Identify which cell holds the provided text, then report its (x, y) central coordinate. 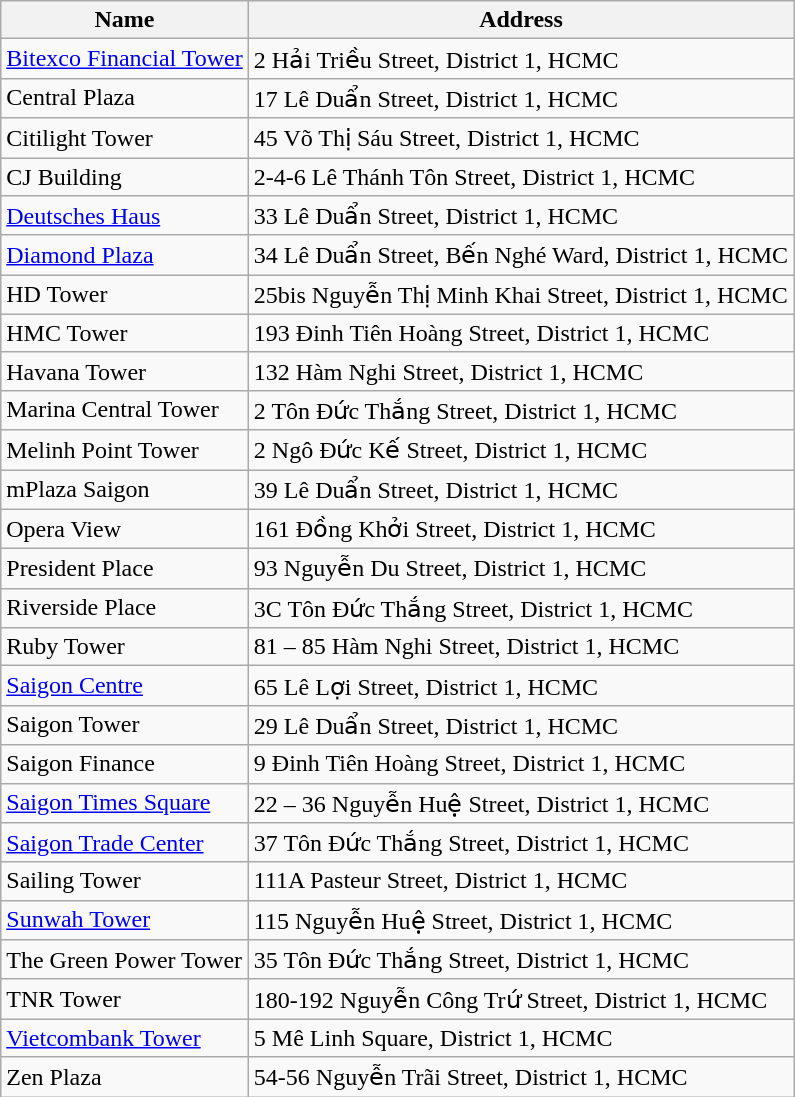
Havana Tower (125, 371)
Ruby Tower (125, 647)
180-192 Nguyễn Công Trứ Street, District 1, HCMC (520, 999)
22 – 36 Nguyễn Huệ Street, District 1, HCMC (520, 803)
2 Ngô Đức Kế Street, District 1, HCMC (520, 450)
Melinh Point Tower (125, 450)
115 Nguyễn Huệ Street, District 1, HCMC (520, 920)
TNR Tower (125, 999)
Central Plaza (125, 98)
34 Lê Duẩn Street, Bến Nghé Ward, District 1, HCMC (520, 255)
HD Tower (125, 295)
Saigon Finance (125, 764)
Sailing Tower (125, 881)
9 Đinh Tiên Hoàng Street, District 1, HCMC (520, 764)
111A Pasteur Street, District 1, HCMC (520, 881)
Address (520, 20)
29 Lê Duẩn Street, District 1, HCMC (520, 725)
17 Lê Duẩn Street, District 1, HCMC (520, 98)
Saigon Times Square (125, 803)
Citilight Tower (125, 138)
45 Võ Thị Sáu Street, District 1, HCMC (520, 138)
Saigon Trade Center (125, 843)
The Green Power Tower (125, 960)
Opera View (125, 529)
193 Đinh Tiên Hoàng Street, District 1, HCMC (520, 333)
3C Tôn Đức Thắng Street, District 1, HCMC (520, 608)
54-56 Nguyễn Trãi Street, District 1, HCMC (520, 1077)
Zen Plaza (125, 1077)
2 Hải Triều Street, District 1, HCMC (520, 59)
Vietcombank Tower (125, 1038)
Name (125, 20)
35 Tôn Đức Thắng Street, District 1, HCMC (520, 960)
Saigon Tower (125, 725)
33 Lê Duẩn Street, District 1, HCMC (520, 216)
Riverside Place (125, 608)
mPlaza Saigon (125, 490)
65 Lê Lợi Street, District 1, HCMC (520, 686)
25bis Nguyễn Thị Minh Khai Street, District 1, HCMC (520, 295)
2-4-6 Lê Thánh Tôn Street, District 1, HCMC (520, 177)
5 Mê Linh Square, District 1, HCMC (520, 1038)
132 Hàm Nghi Street, District 1, HCMC (520, 371)
HMC Tower (125, 333)
39 Lê Duẩn Street, District 1, HCMC (520, 490)
161 Đồng Khởi Street, District 1, HCMC (520, 529)
93 Nguyễn Du Street, District 1, HCMC (520, 569)
2 Tôn Đức Thắng Street, District 1, HCMC (520, 410)
Marina Central Tower (125, 410)
Saigon Centre (125, 686)
President Place (125, 569)
81 – 85 Hàm Nghi Street, District 1, HCMC (520, 647)
Diamond Plaza (125, 255)
37 Tôn Đức Thắng Street, District 1, HCMC (520, 843)
Bitexco Financial Tower (125, 59)
Sunwah Tower (125, 920)
CJ Building (125, 177)
Deutsches Haus (125, 216)
